Identify which cell holds the provided text, then report its (X, Y) central coordinate. 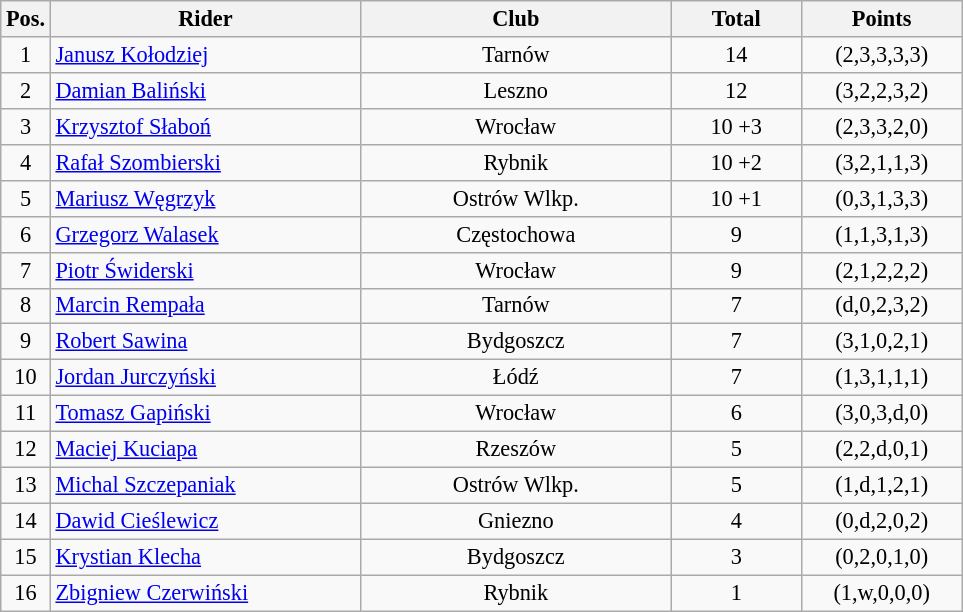
Robert Sawina (205, 342)
Marcin Rempała (205, 306)
8 (26, 306)
Grzegorz Walasek (205, 234)
(3,1,0,2,1) (881, 342)
Krystian Klecha (205, 557)
Krzysztof Słaboń (205, 126)
(2,2,d,0,1) (881, 450)
(3,2,1,1,3) (881, 162)
Dawid Cieślewicz (205, 521)
Częstochowa (516, 234)
Jordan Jurczyński (205, 378)
Pos. (26, 19)
Mariusz Węgrzyk (205, 198)
15 (26, 557)
Janusz Kołodziej (205, 55)
Michal Szczepaniak (205, 485)
(2,1,2,2,2) (881, 270)
Gniezno (516, 521)
(1,1,3,1,3) (881, 234)
(0,2,0,1,0) (881, 557)
Damian Baliński (205, 90)
Total (736, 19)
(0,d,2,0,2) (881, 521)
Rider (205, 19)
(3,2,2,3,2) (881, 90)
(1,3,1,1,1) (881, 378)
Points (881, 19)
11 (26, 414)
Leszno (516, 90)
Rzeszów (516, 450)
(d,0,2,3,2) (881, 306)
Rafał Szombierski (205, 162)
(0,3,1,3,3) (881, 198)
(2,3,3,3,3) (881, 55)
10 +2 (736, 162)
10 +3 (736, 126)
Łódź (516, 378)
Maciej Kuciapa (205, 450)
Zbigniew Czerwiński (205, 593)
10 +1 (736, 198)
16 (26, 593)
(3,0,3,d,0) (881, 414)
(1,d,1,2,1) (881, 485)
Club (516, 19)
Piotr Świderski (205, 270)
(1,w,0,0,0) (881, 593)
10 (26, 378)
(2,3,3,2,0) (881, 126)
13 (26, 485)
2 (26, 90)
Tomasz Gapiński (205, 414)
